Pinpoint the cell where the given text exists, returning its (X, Y) midpoint coordinate. 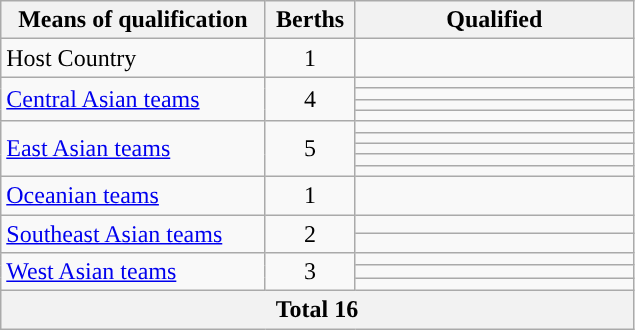
Total 16 (318, 310)
Central Asian teams (133, 99)
Berths (310, 20)
Means of qualification (133, 20)
Southeast Asian teams (133, 233)
Host Country (133, 58)
East Asian teams (133, 148)
2 (310, 233)
West Asian teams (133, 272)
4 (310, 99)
5 (310, 148)
Oceanian teams (133, 195)
3 (310, 272)
Qualified (494, 20)
